Search for the cell housing the specified text and yield its (x, y) center coordinate. 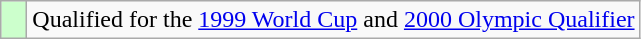
Qualified for the 1999 World Cup and 2000 Olympic Qualifier (334, 20)
